Return (x, y) of the center of cell containing provided text 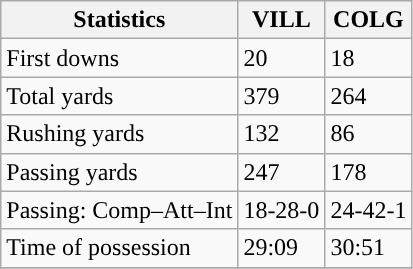
Total yards (120, 96)
First downs (120, 58)
COLG (368, 20)
29:09 (282, 248)
Passing yards (120, 172)
264 (368, 96)
86 (368, 134)
Rushing yards (120, 134)
18 (368, 58)
18-28-0 (282, 210)
Passing: Comp–Att–Int (120, 210)
24-42-1 (368, 210)
247 (282, 172)
20 (282, 58)
132 (282, 134)
Statistics (120, 20)
VILL (282, 20)
379 (282, 96)
Time of possession (120, 248)
30:51 (368, 248)
178 (368, 172)
